Locate the cell with the specified text and output its (x, y) center coordinate. 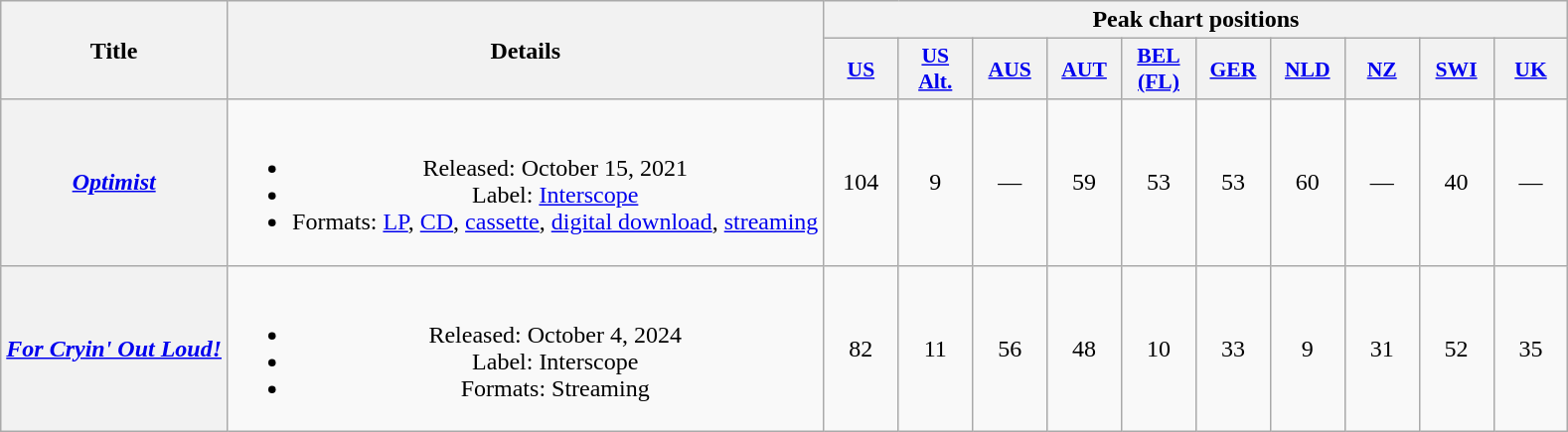
11 (936, 348)
35 (1530, 348)
Peak chart positions (1196, 20)
Title (114, 50)
AUS (1010, 70)
BEL(FL) (1159, 70)
SWI (1457, 70)
82 (861, 348)
US (861, 70)
52 (1457, 348)
Optimist (114, 183)
USAlt. (936, 70)
60 (1308, 183)
56 (1010, 348)
GER (1232, 70)
AUT (1085, 70)
33 (1232, 348)
104 (861, 183)
NZ (1381, 70)
Released: October 15, 2021Label: InterscopeFormats: LP, CD, cassette, digital download, streaming (526, 183)
Details (526, 50)
40 (1457, 183)
31 (1381, 348)
48 (1085, 348)
For Cryin' Out Loud! (114, 348)
Released: October 4, 2024Label: InterscopeFormats: Streaming (526, 348)
NLD (1308, 70)
10 (1159, 348)
59 (1085, 183)
UK (1530, 70)
